Identify which cell holds the provided text, then report its (X, Y) central coordinate. 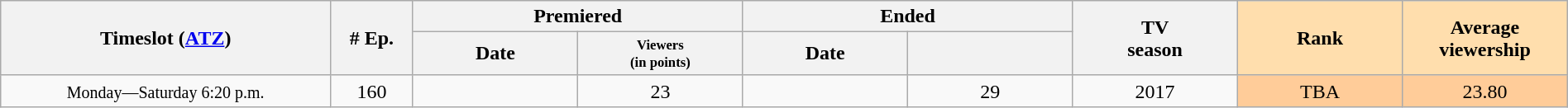
Average viewership (1485, 38)
TBA (1320, 91)
Ended (908, 16)
Rank (1320, 38)
Premiered (577, 16)
Viewers(in points) (660, 54)
TVseason (1154, 38)
Monday—Saturday 6:20 p.m. (165, 91)
23.80 (1485, 91)
# Ep. (372, 38)
2017 (1154, 91)
23 (660, 91)
29 (989, 91)
160 (372, 91)
Timeslot (ATZ) (165, 38)
